Identify which cell holds the provided text, then report its [X, Y] central coordinate. 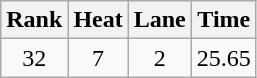
32 [34, 58]
7 [98, 58]
25.65 [224, 58]
2 [160, 58]
Time [224, 20]
Heat [98, 20]
Lane [160, 20]
Rank [34, 20]
